Identify which cell holds the provided text, then report its (x, y) central coordinate. 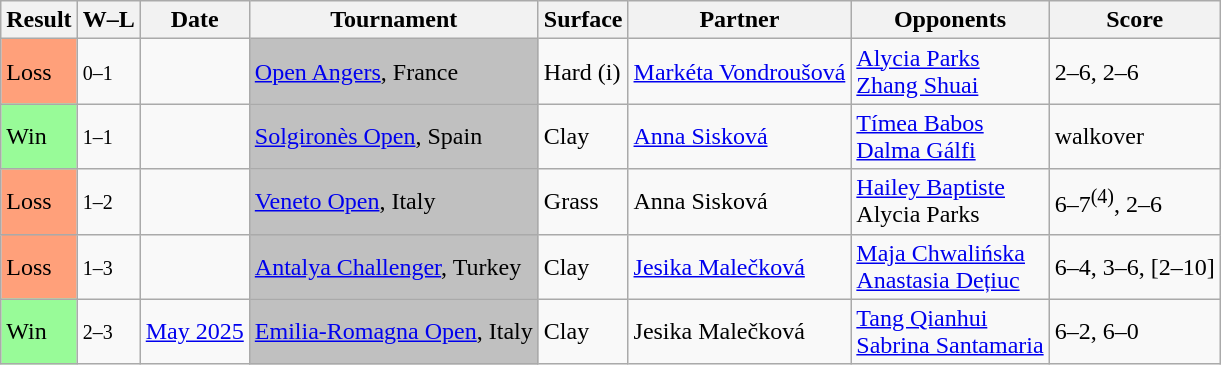
Solgironès Open, Spain (394, 136)
Partner (740, 20)
Tournament (394, 20)
6–4, 3–6, [2–10] (1134, 266)
1–1 (108, 136)
Date (194, 20)
walkover (1134, 136)
1–3 (108, 266)
Veneto Open, Italy (394, 202)
Antalya Challenger, Turkey (394, 266)
0–1 (108, 72)
Score (1134, 20)
Grass (583, 202)
Tang Qianhui Sabrina Santamaria (950, 332)
Result (39, 20)
2–6, 2–6 (1134, 72)
Opponents (950, 20)
Emilia-Romagna Open, Italy (394, 332)
Surface (583, 20)
6–2, 6–0 (1134, 332)
Open Angers, France (394, 72)
Tímea Babos Dalma Gálfi (950, 136)
2–3 (108, 332)
May 2025 (194, 332)
W–L (108, 20)
1–2 (108, 202)
Alycia Parks Zhang Shuai (950, 72)
Hailey Baptiste Alycia Parks (950, 202)
Markéta Vondroušová (740, 72)
Maja Chwalińska Anastasia Dețiuc (950, 266)
6–7(4), 2–6 (1134, 202)
Hard (i) (583, 72)
